For the text-containing cell, return its midpoint in [x, y] coordinate format. 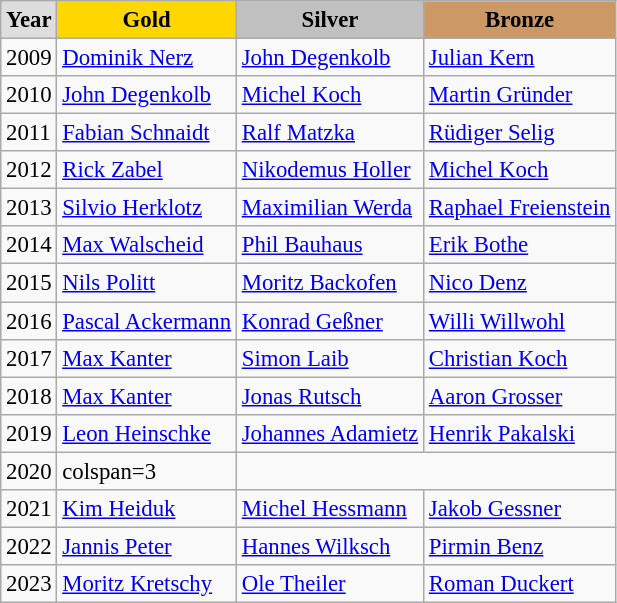
Henrik Pakalski [520, 433]
Erik Bothe [520, 245]
Max Walscheid [147, 245]
Jonas Rutsch [330, 396]
Year [29, 20]
Johannes Adamietz [330, 433]
Roman Duckert [520, 584]
2015 [29, 283]
Fabian Schnaidt [147, 133]
Ole Theiler [330, 584]
Leon Heinschke [147, 433]
colspan=3 [147, 471]
Konrad Geßner [330, 321]
Nico Denz [520, 283]
Michel Hessmann [330, 509]
2017 [29, 358]
Rüdiger Selig [520, 133]
2010 [29, 95]
Hannes Wilksch [330, 546]
Aaron Grosser [520, 396]
2021 [29, 509]
2018 [29, 396]
2016 [29, 321]
2022 [29, 546]
Pascal Ackermann [147, 321]
Raphael Freienstein [520, 208]
Jakob Gessner [520, 509]
Dominik Nerz [147, 58]
2014 [29, 245]
Ralf Matzka [330, 133]
Silvio Herklotz [147, 208]
2020 [29, 471]
2013 [29, 208]
2019 [29, 433]
Silver [330, 20]
Jannis Peter [147, 546]
Gold [147, 20]
Moritz Kretschy [147, 584]
2011 [29, 133]
Nikodemus Holler [330, 170]
Willi Willwohl [520, 321]
Martin Gründer [520, 95]
Julian Kern [520, 58]
Christian Koch [520, 358]
2023 [29, 584]
2012 [29, 170]
Maximilian Werda [330, 208]
Bronze [520, 20]
Nils Politt [147, 283]
Kim Heiduk [147, 509]
Pirmin Benz [520, 546]
Rick Zabel [147, 170]
Phil Bauhaus [330, 245]
Simon Laib [330, 358]
Moritz Backofen [330, 283]
2009 [29, 58]
